Locate the cell with the specified text and output its [X, Y] center coordinate. 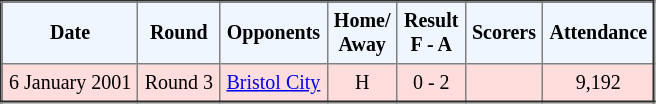
H [362, 83]
0 - 2 [431, 83]
Scorers [504, 33]
9,192 [599, 83]
Date [70, 33]
Opponents [274, 33]
Round [179, 33]
Attendance [599, 33]
Bristol City [274, 83]
6 January 2001 [70, 83]
ResultF - A [431, 33]
Home/Away [362, 33]
Round 3 [179, 83]
